Output the (X, Y) coordinate of the center of the cell containing the given text.  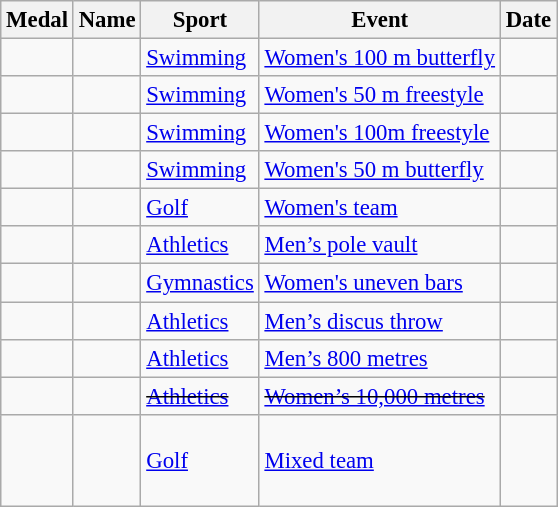
Medal (38, 20)
Women's uneven bars (380, 283)
Sport (200, 20)
Women's 100m freestyle (380, 133)
Women's 50 m butterfly (380, 170)
Women's 100 m butterfly (380, 58)
Men’s discus throw (380, 321)
Mixed team (380, 460)
Date (528, 20)
Gymnastics (200, 283)
Event (380, 20)
Women's 50 m freestyle (380, 95)
Name (107, 20)
Women's team (380, 208)
Men’s 800 metres (380, 358)
Women’s 10,000 metres (380, 396)
Men’s pole vault (380, 245)
